From the cell containing the given text, extract its center point as [x, y] coordinate. 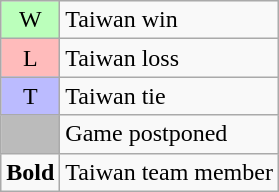
Game postponed [170, 134]
Taiwan tie [170, 96]
Taiwan loss [170, 58]
T [30, 96]
Taiwan win [170, 20]
W [30, 20]
L [30, 58]
Taiwan team member [170, 172]
Bold [30, 172]
